Identify which cell holds the provided text, then report its [X, Y] central coordinate. 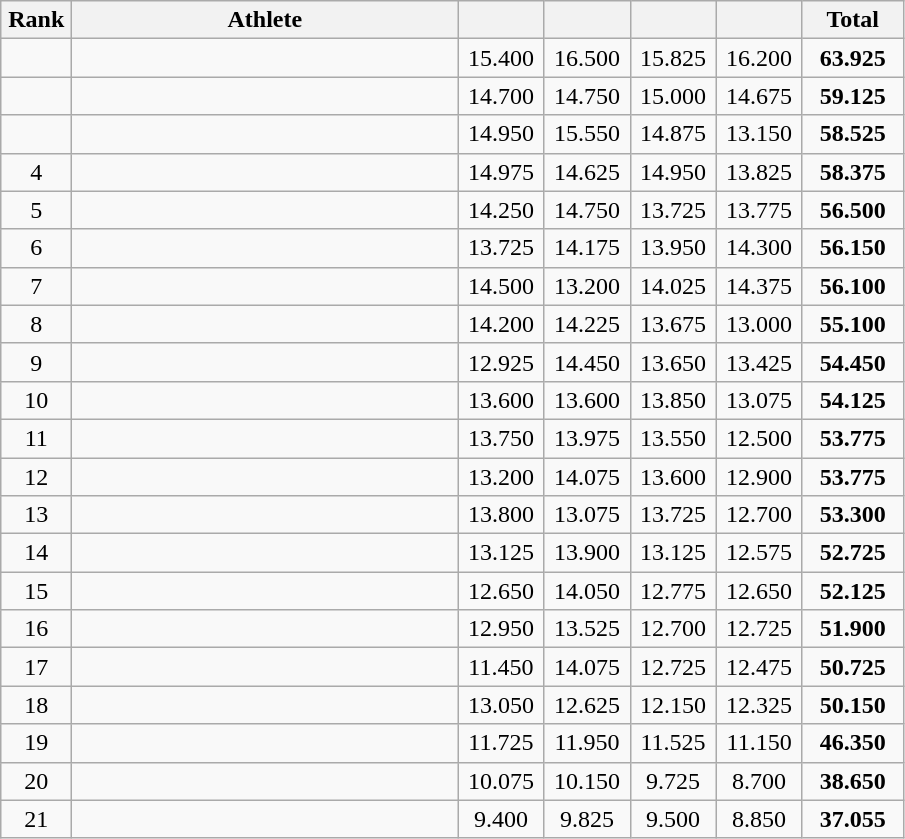
8.850 [759, 819]
13.850 [673, 400]
15.400 [501, 58]
8 [36, 324]
13.775 [759, 210]
16 [36, 629]
38.650 [852, 781]
13.825 [759, 172]
6 [36, 248]
12.925 [501, 362]
Rank [36, 20]
13.150 [759, 134]
13.550 [673, 438]
12 [36, 477]
58.375 [852, 172]
14.025 [673, 286]
11.525 [673, 743]
12.500 [759, 438]
56.500 [852, 210]
13.800 [501, 515]
51.900 [852, 629]
11.450 [501, 667]
12.900 [759, 477]
13.900 [587, 553]
15.000 [673, 96]
7 [36, 286]
16.200 [759, 58]
59.125 [852, 96]
15.825 [673, 58]
9 [36, 362]
13 [36, 515]
58.525 [852, 134]
14.675 [759, 96]
11 [36, 438]
13.000 [759, 324]
5 [36, 210]
37.055 [852, 819]
19 [36, 743]
11.150 [759, 743]
14.175 [587, 248]
14.500 [501, 286]
Total [852, 20]
4 [36, 172]
9.825 [587, 819]
14.375 [759, 286]
20 [36, 781]
10 [36, 400]
52.725 [852, 553]
13.650 [673, 362]
11.950 [587, 743]
14.625 [587, 172]
10.075 [501, 781]
14.450 [587, 362]
12.325 [759, 705]
10.150 [587, 781]
13.750 [501, 438]
17 [36, 667]
56.100 [852, 286]
14.875 [673, 134]
50.150 [852, 705]
53.300 [852, 515]
9.500 [673, 819]
12.475 [759, 667]
18 [36, 705]
13.950 [673, 248]
15.550 [587, 134]
9.725 [673, 781]
12.950 [501, 629]
46.350 [852, 743]
11.725 [501, 743]
12.150 [673, 705]
14.050 [587, 591]
14.975 [501, 172]
50.725 [852, 667]
56.150 [852, 248]
13.675 [673, 324]
54.450 [852, 362]
21 [36, 819]
14 [36, 553]
63.925 [852, 58]
13.425 [759, 362]
14.250 [501, 210]
12.625 [587, 705]
16.500 [587, 58]
12.775 [673, 591]
9.400 [501, 819]
14.700 [501, 96]
13.050 [501, 705]
14.200 [501, 324]
55.100 [852, 324]
12.575 [759, 553]
14.300 [759, 248]
13.975 [587, 438]
54.125 [852, 400]
14.225 [587, 324]
8.700 [759, 781]
Athlete [265, 20]
13.525 [587, 629]
15 [36, 591]
52.125 [852, 591]
